Output the [x, y] coordinate of the center of the cell containing the given text.  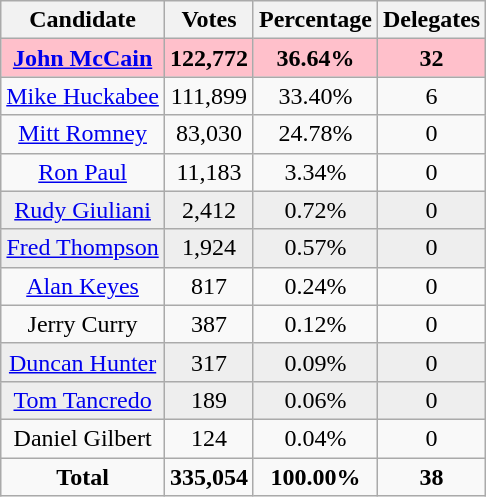
1,924 [208, 248]
Jerry Curry [83, 324]
Votes [208, 20]
33.40% [315, 96]
189 [208, 400]
124 [208, 438]
122,772 [208, 58]
2,412 [208, 210]
11,183 [208, 172]
Percentage [315, 20]
Mitt Romney [83, 134]
Tom Tancredo [83, 400]
Total [83, 477]
0.12% [315, 324]
0.04% [315, 438]
Candidate [83, 20]
83,030 [208, 134]
Duncan Hunter [83, 362]
38 [431, 477]
111,899 [208, 96]
Daniel Gilbert [83, 438]
Delegates [431, 20]
0.24% [315, 286]
3.34% [315, 172]
6 [431, 96]
Fred Thompson [83, 248]
100.00% [315, 477]
John McCain [83, 58]
0.06% [315, 400]
0.57% [315, 248]
Mike Huckabee [83, 96]
24.78% [315, 134]
0.72% [315, 210]
335,054 [208, 477]
Alan Keyes [83, 286]
0.09% [315, 362]
36.64% [315, 58]
817 [208, 286]
387 [208, 324]
Ron Paul [83, 172]
Rudy Giuliani [83, 210]
317 [208, 362]
32 [431, 58]
